From the cell containing the given text, extract its center point as (X, Y) coordinate. 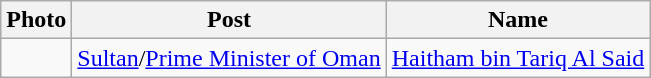
Name (518, 20)
Post (229, 20)
Haitham bin Tariq Al Said (518, 58)
Photo (36, 20)
Sultan/Prime Minister of Oman (229, 58)
